Output the (X, Y) coordinate of the center of the cell containing the given text.  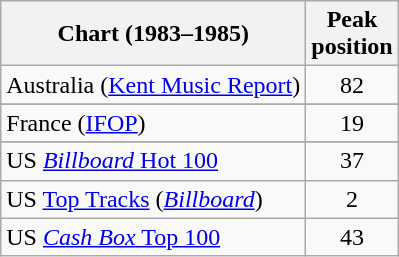
US Cash Box Top 100 (154, 237)
43 (352, 237)
Peakposition (352, 34)
Australia (Kent Music Report) (154, 85)
US Top Tracks (Billboard) (154, 199)
19 (352, 123)
France (IFOP) (154, 123)
2 (352, 199)
82 (352, 85)
Chart (1983–1985) (154, 34)
US Billboard Hot 100 (154, 161)
37 (352, 161)
